Provide the (X, Y) coordinate of the cell's center where the given text is located.  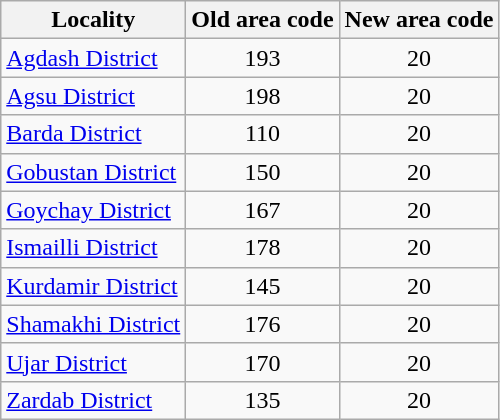
145 (262, 286)
Goychay District (94, 210)
Agdash District (94, 58)
150 (262, 172)
167 (262, 210)
Agsu District (94, 96)
Old area code (262, 20)
198 (262, 96)
135 (262, 400)
176 (262, 324)
Kurdamir District (94, 286)
Shamakhi District (94, 324)
178 (262, 248)
Gobustan District (94, 172)
193 (262, 58)
Locality (94, 20)
170 (262, 362)
Barda District (94, 134)
Ismailli District (94, 248)
110 (262, 134)
Zardab District (94, 400)
New area code (419, 20)
Ujar District (94, 362)
